Identify which cell holds the provided text, then report its [X, Y] central coordinate. 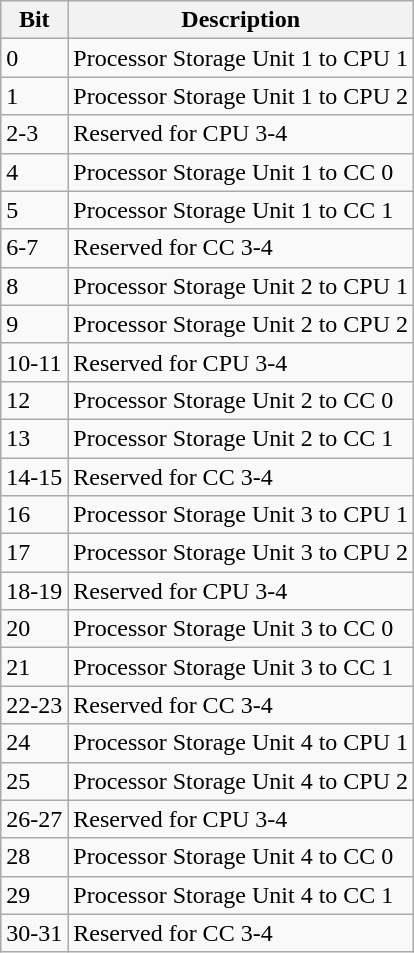
Description [241, 20]
20 [34, 629]
13 [34, 438]
9 [34, 324]
Processor Storage Unit 2 to CPU 2 [241, 324]
Processor Storage Unit 4 to CC 1 [241, 895]
14-15 [34, 477]
29 [34, 895]
Processor Storage Unit 1 to CPU 2 [241, 96]
Bit [34, 20]
22-23 [34, 705]
Processor Storage Unit 1 to CC 1 [241, 210]
6-7 [34, 248]
Processor Storage Unit 3 to CPU 2 [241, 553]
1 [34, 96]
25 [34, 781]
Processor Storage Unit 1 to CC 0 [241, 172]
Processor Storage Unit 1 to CPU 1 [241, 58]
Processor Storage Unit 2 to CC 1 [241, 438]
Processor Storage Unit 3 to CC 0 [241, 629]
24 [34, 743]
4 [34, 172]
30-31 [34, 933]
2-3 [34, 134]
0 [34, 58]
Processor Storage Unit 4 to CPU 1 [241, 743]
28 [34, 857]
Processor Storage Unit 4 to CPU 2 [241, 781]
5 [34, 210]
12 [34, 400]
10-11 [34, 362]
Processor Storage Unit 2 to CC 0 [241, 400]
17 [34, 553]
Processor Storage Unit 3 to CC 1 [241, 667]
21 [34, 667]
Processor Storage Unit 3 to CPU 1 [241, 515]
18-19 [34, 591]
Processor Storage Unit 2 to CPU 1 [241, 286]
Processor Storage Unit 4 to CC 0 [241, 857]
8 [34, 286]
16 [34, 515]
26-27 [34, 819]
